Scan for the cell matching the given text and deliver its (X, Y) coordinate at center. 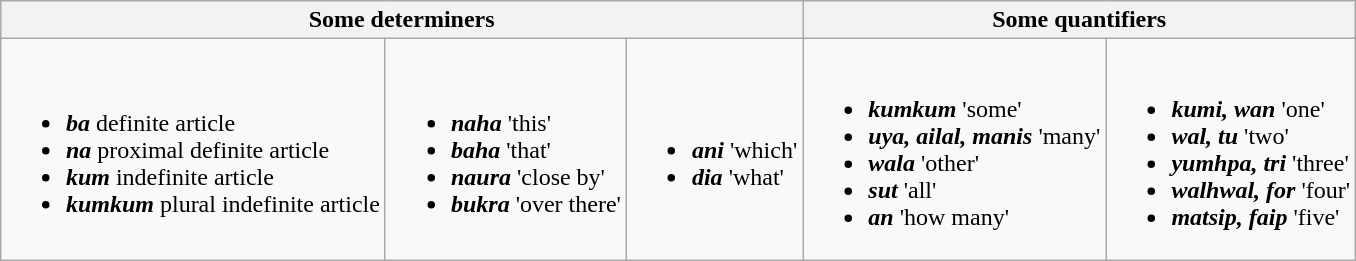
naha 'this'baha 'that'naura 'close by'bukra 'over there' (506, 150)
kumkum 'some'uya, ailal, manis 'many'wala 'other'sut 'all'an 'how many' (954, 150)
Some determiners (401, 20)
kumi, wan 'one'wal, tu 'two'yumhpa, tri 'three'walhwal, for 'four'matsip, faip 'five' (1231, 150)
Some quantifiers (1080, 20)
ani 'which'dia 'what' (714, 150)
ba definite articlena proximal definite articlekum indefinite articlekumkum plural indefinite article (192, 150)
